Search for the cell housing the specified text and yield its (X, Y) center coordinate. 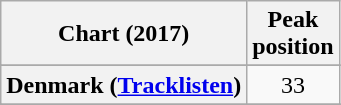
Peakposition (293, 34)
33 (293, 85)
Chart (2017) (124, 34)
Denmark (Tracklisten) (124, 85)
